Capture the cell that displays the provided text and extract its (x, y) central coordinate. 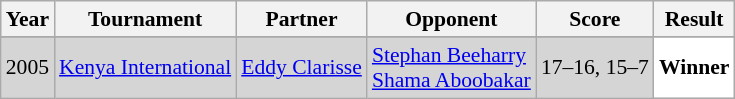
Opponent (452, 19)
Kenya International (145, 68)
Eddy Clarisse (302, 68)
Winner (694, 68)
Result (694, 19)
Score (595, 19)
17–16, 15–7 (595, 68)
Partner (302, 19)
Tournament (145, 19)
Year (28, 19)
Stephan Beeharry Shama Aboobakar (452, 68)
2005 (28, 68)
